Scan for the cell matching the given text and deliver its (x, y) coordinate at center. 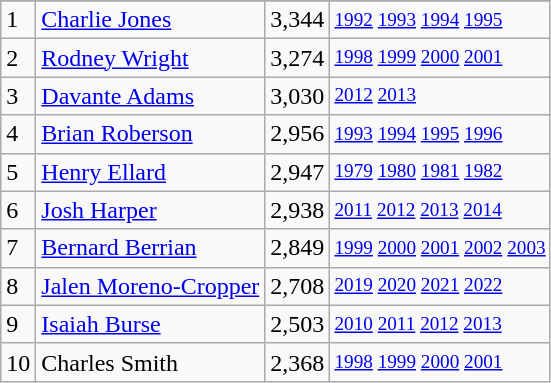
Henry Ellard (150, 172)
2,956 (298, 134)
Jalen Moreno-Cropper (150, 286)
4 (18, 134)
2,947 (298, 172)
3,274 (298, 58)
Charlie Jones (150, 20)
2,708 (298, 286)
1 (18, 20)
3,030 (298, 96)
2,503 (298, 324)
6 (18, 210)
3 (18, 96)
2,938 (298, 210)
Rodney Wright (150, 58)
2010 2011 2012 2013 (440, 324)
8 (18, 286)
1992 1993 1994 1995 (440, 20)
2019 2020 2021 2022 (440, 286)
2,368 (298, 362)
Bernard Berrian (150, 248)
2011 2012 2013 2014 (440, 210)
Davante Adams (150, 96)
1999 2000 2001 2002 2003 (440, 248)
3,344 (298, 20)
9 (18, 324)
1993 1994 1995 1996 (440, 134)
Josh Harper (150, 210)
Isaiah Burse (150, 324)
10 (18, 362)
1979 1980 1981 1982 (440, 172)
2012 2013 (440, 96)
2,849 (298, 248)
7 (18, 248)
2 (18, 58)
Charles Smith (150, 362)
Brian Roberson (150, 134)
5 (18, 172)
